Provide the [X, Y] coordinate of the cell's center where the given text is located.  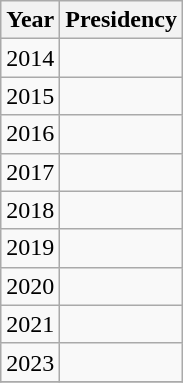
2020 [30, 286]
Presidency [122, 20]
2017 [30, 172]
Year [30, 20]
2021 [30, 324]
2023 [30, 362]
2016 [30, 134]
2018 [30, 210]
2015 [30, 96]
2014 [30, 58]
2019 [30, 248]
